Locate the cell with the specified text and output its [X, Y] center coordinate. 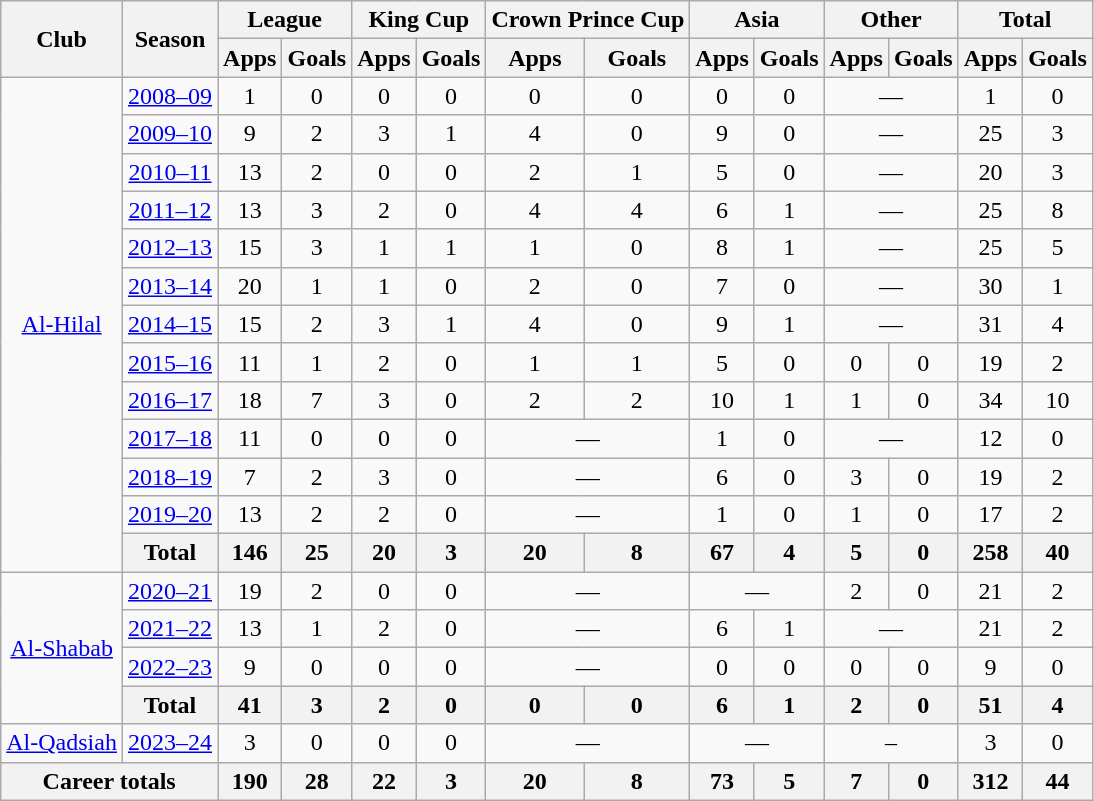
40 [1058, 553]
Club [62, 39]
12 [990, 438]
2019–20 [170, 515]
258 [990, 553]
Al-Shabab [62, 648]
2013–14 [170, 286]
67 [722, 553]
Al-Qadsiah [62, 743]
Al-Hilal [62, 324]
King Cup [419, 20]
League [285, 20]
51 [990, 705]
Other [891, 20]
2015–16 [170, 362]
Crown Prince Cup [588, 20]
2012–13 [170, 248]
2009–10 [170, 134]
2018–19 [170, 477]
2017–18 [170, 438]
30 [990, 286]
2016–17 [170, 400]
73 [722, 781]
Season [170, 39]
190 [250, 781]
312 [990, 781]
34 [990, 400]
2020–21 [170, 591]
31 [990, 324]
Asia [757, 20]
– [891, 743]
146 [250, 553]
17 [990, 515]
2021–22 [170, 629]
28 [317, 781]
2014–15 [170, 324]
2011–12 [170, 210]
41 [250, 705]
2008–09 [170, 96]
2010–11 [170, 172]
Career totals [110, 781]
2023–24 [170, 743]
22 [384, 781]
18 [250, 400]
2022–23 [170, 667]
44 [1058, 781]
